Output the [X, Y] coordinate of the center of the cell containing the given text.  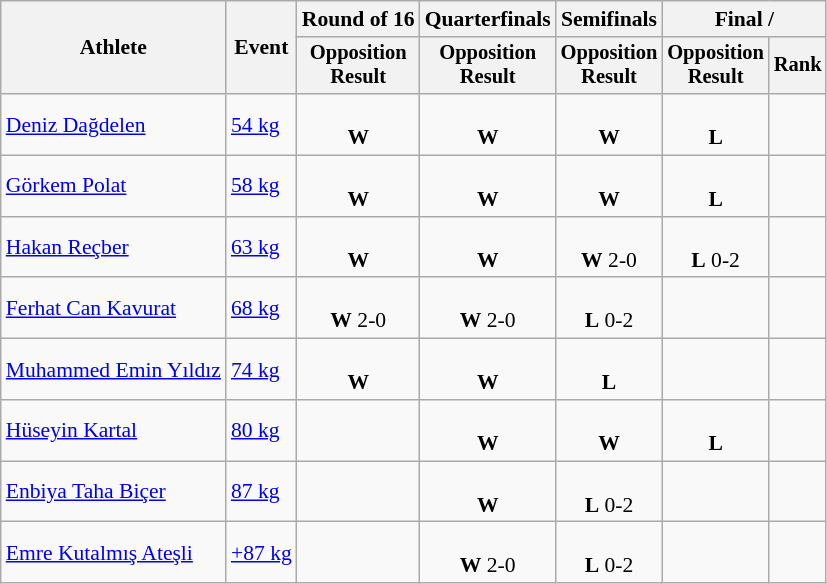
Event [262, 48]
Enbiya Taha Biçer [114, 492]
Semifinals [610, 19]
63 kg [262, 248]
Görkem Polat [114, 186]
Rank [798, 66]
+87 kg [262, 552]
Hüseyin Kartal [114, 430]
Deniz Dağdelen [114, 124]
Round of 16 [358, 19]
68 kg [262, 308]
Hakan Reçber [114, 248]
87 kg [262, 492]
Athlete [114, 48]
58 kg [262, 186]
Ferhat Can Kavurat [114, 308]
54 kg [262, 124]
80 kg [262, 430]
Final / [744, 19]
Emre Kutalmış Ateşli [114, 552]
Quarterfinals [488, 19]
74 kg [262, 370]
Muhammed Emin Yıldız [114, 370]
